Find where the given text appears and provide that cell's center as [x, y] coordinate. 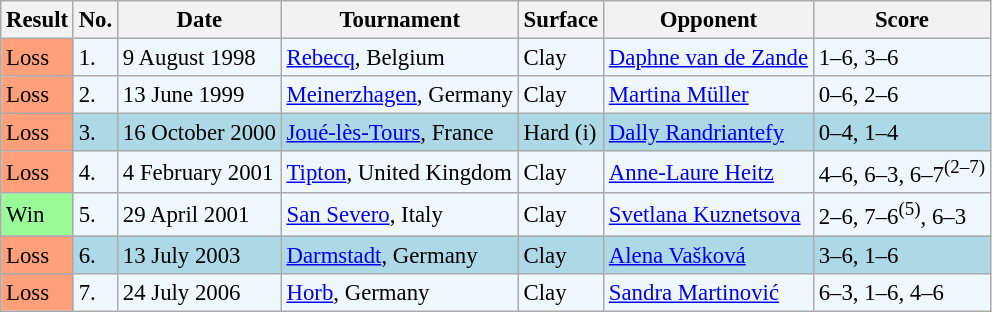
4. [95, 172]
Dally Randriantefy [709, 133]
Surface [560, 20]
13 June 1999 [199, 95]
Martina Müller [709, 95]
6. [95, 255]
Tipton, United Kingdom [400, 172]
3. [95, 133]
Daphne van de Zande [709, 58]
Tournament [400, 20]
Horb, Germany [400, 292]
No. [95, 20]
Darmstadt, Germany [400, 255]
2. [95, 95]
24 July 2006 [199, 292]
Joué-lès-Tours, France [400, 133]
Date [199, 20]
6–3, 1–6, 4–6 [902, 292]
2–6, 7–6(5), 6–3 [902, 215]
Meinerzhagen, Germany [400, 95]
4 February 2001 [199, 172]
Anne-Laure Heitz [709, 172]
Result [38, 20]
5. [95, 215]
Opponent [709, 20]
Alena Vašková [709, 255]
Svetlana Kuznetsova [709, 215]
7. [95, 292]
Sandra Martinović [709, 292]
Win [38, 215]
3–6, 1–6 [902, 255]
16 October 2000 [199, 133]
Score [902, 20]
29 April 2001 [199, 215]
1–6, 3–6 [902, 58]
13 July 2003 [199, 255]
1. [95, 58]
San Severo, Italy [400, 215]
0–4, 1–4 [902, 133]
4–6, 6–3, 6–7(2–7) [902, 172]
0–6, 2–6 [902, 95]
Rebecq, Belgium [400, 58]
9 August 1998 [199, 58]
Hard (i) [560, 133]
